Locate the cell with the specified text and output its (x, y) center coordinate. 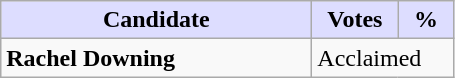
Rachel Downing (156, 58)
% (426, 20)
Candidate (156, 20)
Votes (355, 20)
Acclaimed (383, 58)
